Extract the [X, Y] coordinate from the center of the cell holding the provided text.  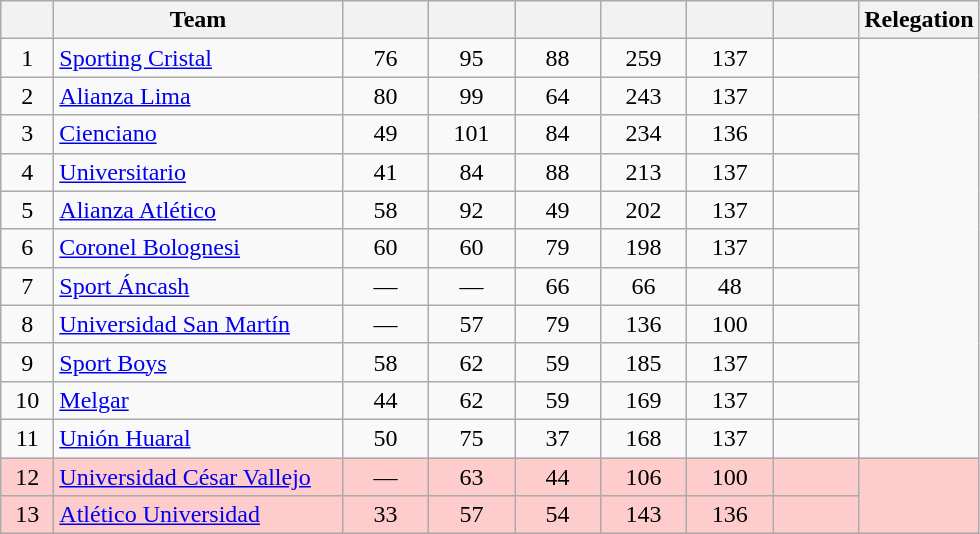
33 [385, 515]
2 [28, 96]
Universitario [198, 172]
64 [557, 96]
198 [644, 248]
11 [28, 438]
54 [557, 515]
92 [471, 210]
75 [471, 438]
169 [644, 400]
1 [28, 58]
101 [471, 134]
80 [385, 96]
Alianza Lima [198, 96]
6 [28, 248]
243 [644, 96]
50 [385, 438]
Sport Boys [198, 362]
99 [471, 96]
95 [471, 58]
106 [644, 477]
3 [28, 134]
Universidad César Vallejo [198, 477]
Atlético Universidad [198, 515]
9 [28, 362]
13 [28, 515]
12 [28, 477]
Relegation [919, 20]
185 [644, 362]
37 [557, 438]
Sporting Cristal [198, 58]
Melgar [198, 400]
8 [28, 324]
213 [644, 172]
41 [385, 172]
5 [28, 210]
48 [730, 286]
Cienciano [198, 134]
10 [28, 400]
76 [385, 58]
63 [471, 477]
7 [28, 286]
Unión Huaral [198, 438]
259 [644, 58]
Sport Áncash [198, 286]
Team [198, 20]
202 [644, 210]
168 [644, 438]
Coronel Bolognesi [198, 248]
4 [28, 172]
Universidad San Martín [198, 324]
143 [644, 515]
Alianza Atlético [198, 210]
234 [644, 134]
